For the text-containing cell, return its midpoint in [x, y] coordinate format. 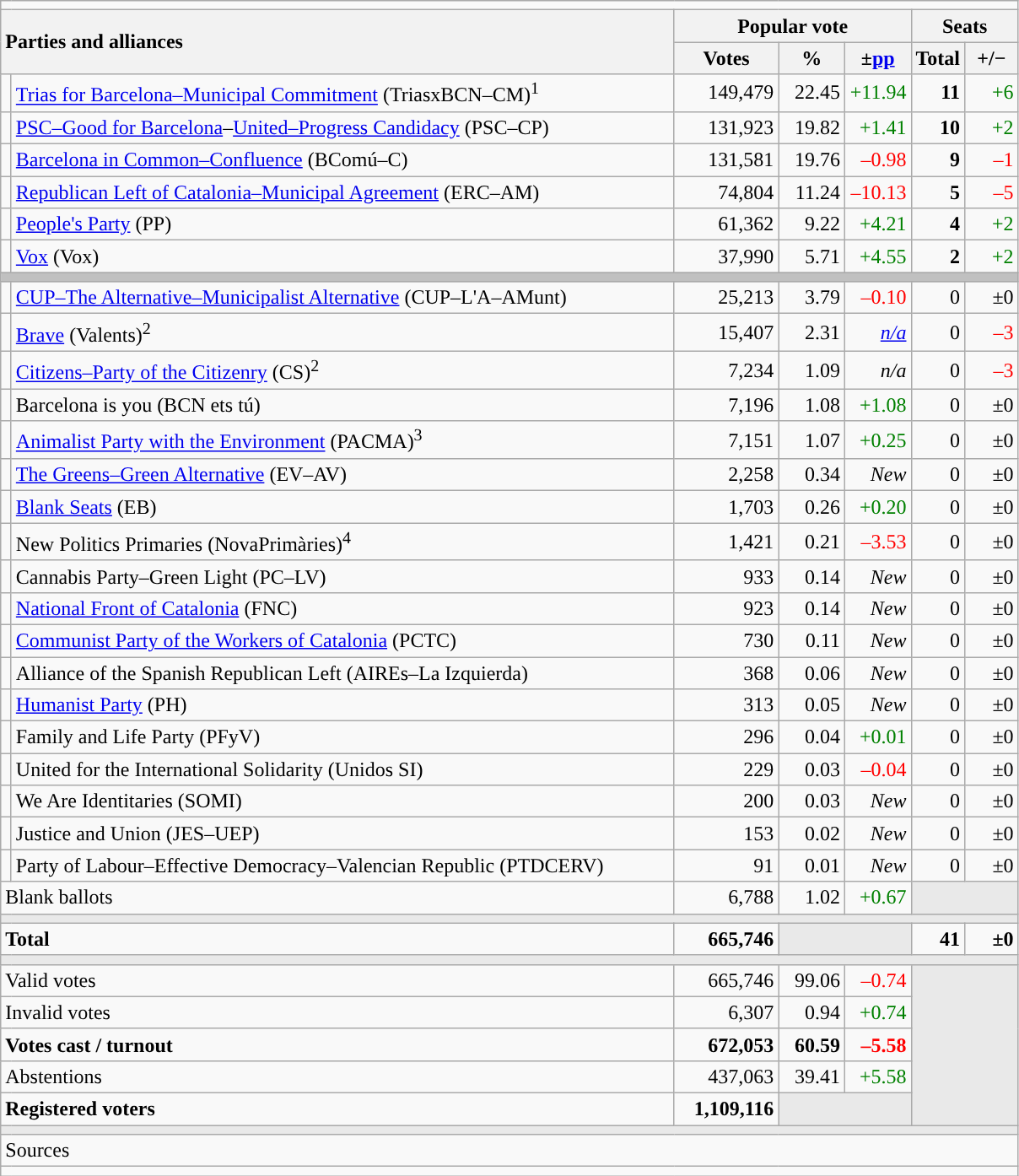
Cannabis Party–Green Light (PC–LV) [342, 576]
Brave (Valents)2 [342, 332]
1,703 [726, 507]
149,479 [726, 93]
Blank ballots [337, 898]
The Greens–Green Alternative (EV–AV) [342, 475]
74,804 [726, 192]
1.09 [811, 370]
+1.41 [877, 127]
Sources [509, 1151]
People's Party (PP) [342, 224]
60.59 [811, 1044]
4 [938, 224]
Humanist Party (PH) [342, 705]
313 [726, 705]
923 [726, 608]
368 [726, 673]
Party of Labour–Effective Democracy–Valencian Republic (PTDCERV) [342, 866]
–0.10 [877, 298]
296 [726, 737]
Republican Left of Catalonia–Municipal Agreement (ERC–AM) [342, 192]
0.02 [811, 833]
6,788 [726, 898]
41 [938, 939]
–0.74 [877, 980]
0.26 [811, 507]
Barcelona in Common–Confluence (BComú–C) [342, 160]
Vox (Vox) [342, 256]
0.94 [811, 1012]
New Politics Primaries (NovaPrimàries)4 [342, 542]
25,213 [726, 298]
6,307 [726, 1012]
9.22 [811, 224]
±pp [877, 58]
Trias for Barcelona–Municipal Commitment (TriasxBCN–CM)1 [342, 93]
7,196 [726, 405]
National Front of Catalonia (FNC) [342, 608]
2.31 [811, 332]
1,109,116 [726, 1109]
We Are Identitaries (SOMI) [342, 801]
22.45 [811, 93]
+0.25 [877, 440]
CUP–The Alternative–Municipalist Alternative (CUP–L'A–AMunt) [342, 298]
5 [938, 192]
15,407 [726, 332]
Barcelona is you (BCN ets tú) [342, 405]
Parties and alliances [337, 42]
–1 [992, 160]
Votes [726, 58]
0.06 [811, 673]
9 [938, 160]
+1.08 [877, 405]
99.06 [811, 980]
5.71 [811, 256]
1,421 [726, 542]
–5 [992, 192]
1.02 [811, 898]
19.76 [811, 160]
1.07 [811, 440]
1.08 [811, 405]
+4.55 [877, 256]
Alliance of the Spanish Republican Left (AIREs–La Izquierda) [342, 673]
10 [938, 127]
+0.74 [877, 1012]
437,063 [726, 1076]
0.34 [811, 475]
672,053 [726, 1044]
19.82 [811, 127]
229 [726, 769]
91 [726, 866]
Citizens–Party of the Citizenry (CS)2 [342, 370]
0.04 [811, 737]
933 [726, 576]
+4.21 [877, 224]
Invalid votes [337, 1012]
Communist Party of the Workers of Catalonia (PCTC) [342, 640]
7,234 [726, 370]
–3.53 [877, 542]
131,923 [726, 127]
Animalist Party with the Environment (PACMA)3 [342, 440]
7,151 [726, 440]
+5.58 [877, 1076]
Popular vote [793, 26]
+11.94 [877, 93]
Valid votes [337, 980]
61,362 [726, 224]
0.21 [811, 542]
0.05 [811, 705]
–5.58 [877, 1044]
Seats [965, 26]
PSC–Good for Barcelona–United–Progress Candidacy (PSC–CP) [342, 127]
200 [726, 801]
131,581 [726, 160]
–10.13 [877, 192]
37,990 [726, 256]
–0.98 [877, 160]
0.01 [811, 866]
+0.01 [877, 737]
11 [938, 93]
Abstentions [337, 1076]
+0.67 [877, 898]
3.79 [811, 298]
153 [726, 833]
United for the International Solidarity (Unidos SI) [342, 769]
0.11 [811, 640]
Justice and Union (JES–UEP) [342, 833]
39.41 [811, 1076]
+0.20 [877, 507]
+/− [992, 58]
% [811, 58]
2,258 [726, 475]
11.24 [811, 192]
730 [726, 640]
–0.04 [877, 769]
Registered voters [337, 1109]
2 [938, 256]
+6 [992, 93]
Family and Life Party (PFyV) [342, 737]
Blank Seats (EB) [342, 507]
Votes cast / turnout [337, 1044]
